Return [x, y] of the center of cell containing provided text 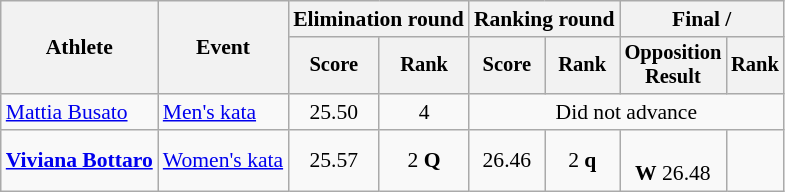
W 26.48 [674, 160]
OppositionResult [674, 66]
26.46 [507, 160]
4 [424, 112]
2 q [582, 160]
Women's kata [223, 160]
Athlete [80, 48]
Men's kata [223, 112]
2 Q [424, 160]
Did not advance [626, 112]
25.57 [334, 160]
Mattia Busato [80, 112]
Final / [702, 19]
Ranking round [544, 19]
Elimination round [378, 19]
25.50 [334, 112]
Event [223, 48]
Viviana Bottaro [80, 160]
